Return (X, Y) of the center of cell containing provided text 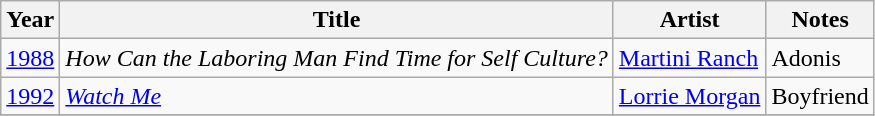
How Can the Laboring Man Find Time for Self Culture? (337, 58)
Notes (820, 20)
Watch Me (337, 96)
Lorrie Morgan (690, 96)
Year (30, 20)
1988 (30, 58)
Title (337, 20)
1992 (30, 96)
Artist (690, 20)
Adonis (820, 58)
Martini Ranch (690, 58)
Boyfriend (820, 96)
